For the text-containing cell, return its midpoint in (X, Y) coordinate format. 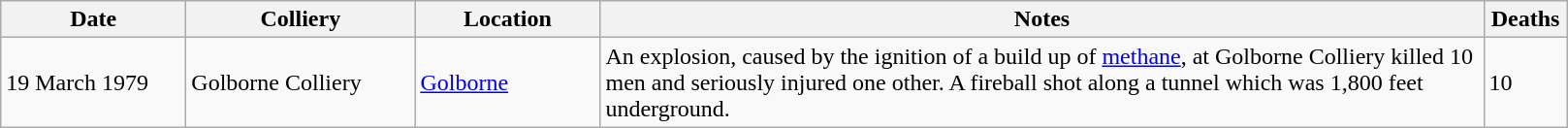
Location (508, 19)
Golborne Colliery (301, 82)
Date (93, 19)
Deaths (1525, 19)
10 (1525, 82)
Colliery (301, 19)
19 March 1979 (93, 82)
Notes (1041, 19)
Golborne (508, 82)
